For the text-containing cell, return its midpoint in [X, Y] coordinate format. 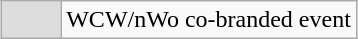
WCW/nWo co-branded event [209, 20]
